Locate the cell with the specified text and output its [x, y] center coordinate. 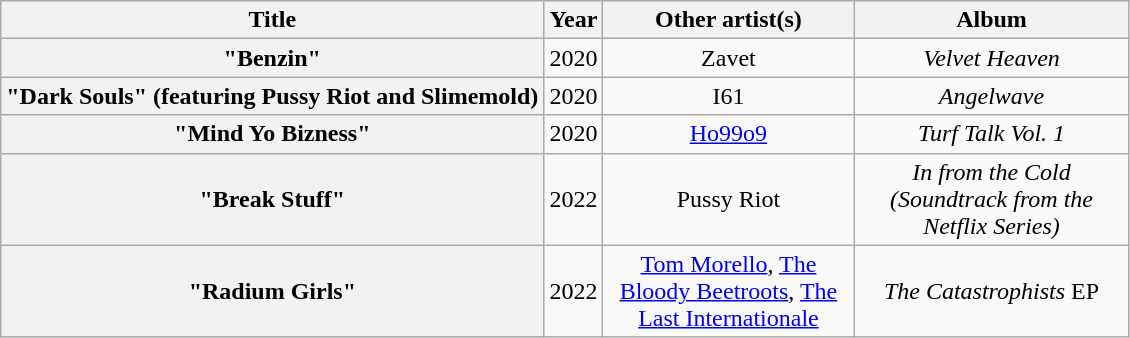
"Benzin" [272, 58]
Velvet Heaven [992, 58]
"Mind Yo Bizness" [272, 134]
Pussy Riot [728, 199]
Title [272, 20]
Zavet [728, 58]
"Dark Souls" (featuring Pussy Riot and Slimemold) [272, 96]
Tom Morello, The Bloody Beetroots, The Last Internationale [728, 291]
In from the Cold (Soundtrack from the Netflix Series) [992, 199]
Ho99o9 [728, 134]
"Break Stuff" [272, 199]
Turf Talk Vol. 1 [992, 134]
The Catastrophists EP [992, 291]
Angelwave [992, 96]
"Radium Girls" [272, 291]
Other artist(s) [728, 20]
Year [574, 20]
Album [992, 20]
I61 [728, 96]
